Return the [x, y] coordinate for the center point of the cell that contains the specified text.  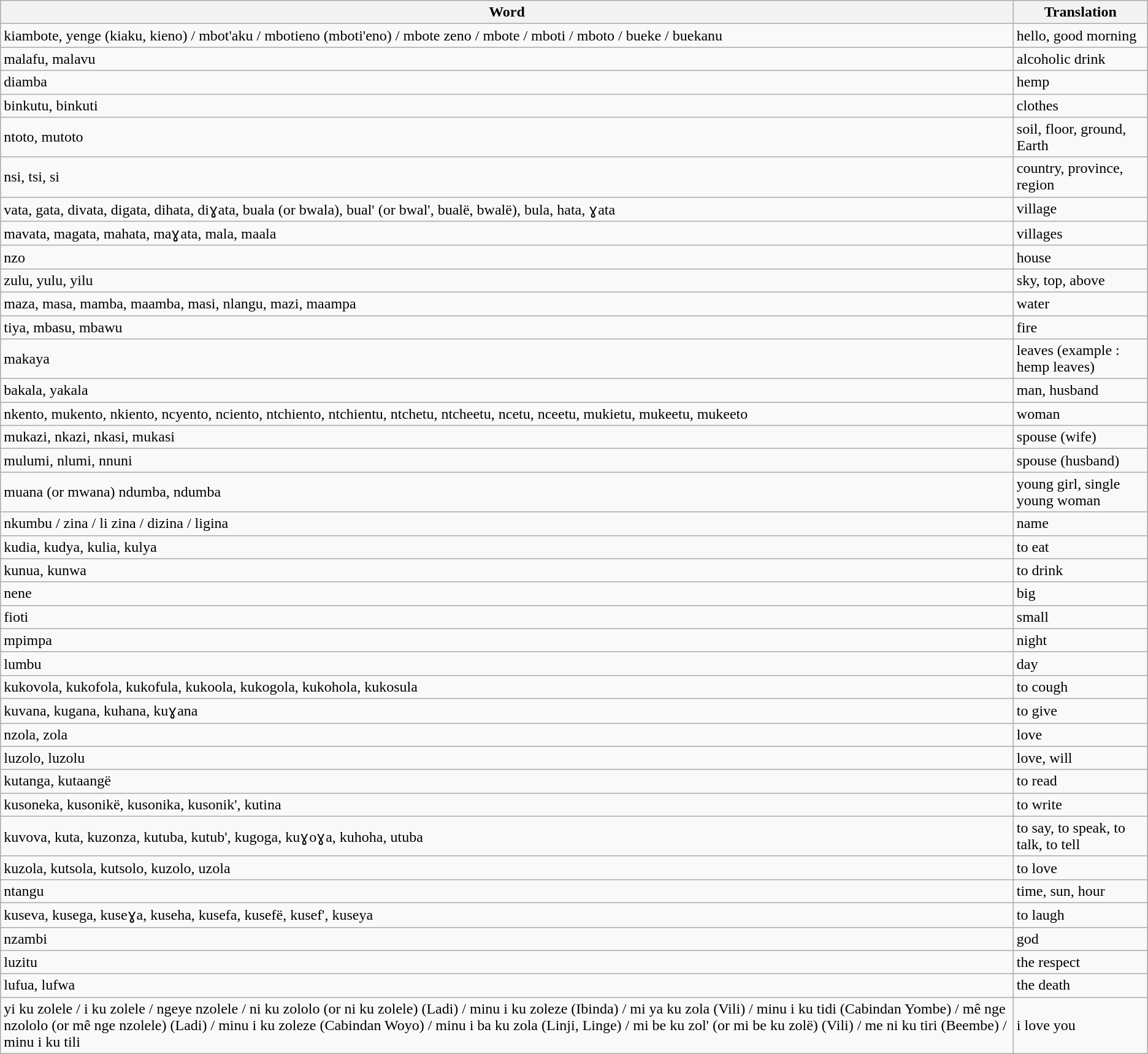
alcoholic drink [1081, 59]
kuseva, kusega, kuseɣa, kuseha, kusefa, kusefë, kusef', kuseya [507, 915]
soil, floor, ground, Earth [1081, 137]
tiya, mbasu, mbawu [507, 327]
love, will [1081, 758]
nkento, mukento, nkiento, ncyento, nciento, ntchiento, ntchientu, ntchetu, ntcheetu, ncetu, nceetu, mukietu, mukeetu, mukeeto [507, 414]
mulumi, nlumi, nnuni [507, 460]
big [1081, 594]
kukovola, kukofola, kukofula, kukoola, kukogola, kukohola, kukosula [507, 687]
lumbu [507, 663]
to drink [1081, 570]
time, sun, hour [1081, 891]
water [1081, 304]
kunua, kunwa [507, 570]
kuvova, kuta, kuzonza, kutuba, kutub', kugoga, kuɣoɣa, kuhoha, utuba [507, 836]
the death [1081, 985]
nzambi [507, 939]
i love you [1081, 1025]
fioti [507, 617]
vata, gata, divata, digata, dihata, diɣata, buala (or bwala), bual' (or bwal', bualë, bwalë), bula, hata, ɣata [507, 209]
ntangu [507, 891]
kutanga, kutaangë [507, 781]
kuvana, kugana, kuhana, kuɣana [507, 711]
nzola, zola [507, 735]
name [1081, 524]
to write [1081, 804]
hemp [1081, 82]
day [1081, 663]
diamba [507, 82]
man, husband [1081, 391]
nsi, tsi, si [507, 177]
bakala, yakala [507, 391]
kiambote, yenge (kiaku, kieno) / mbot'aku / mbotieno (mboti'eno) / mbote zeno / mbote / mboti / mboto / bueke / buekanu [507, 36]
luzitu [507, 962]
nene [507, 594]
luzolo, luzolu [507, 758]
fire [1081, 327]
maza, masa, mamba, maamba, masi, nlangu, mazi, maampa [507, 304]
house [1081, 257]
nzo [507, 257]
ntoto, mutoto [507, 137]
lufua, lufwa [507, 985]
country, province, region [1081, 177]
zulu, yulu, yilu [507, 280]
village [1081, 209]
binkutu, binkuti [507, 105]
kudia, kudya, kulia, kulya [507, 547]
hello, good morning [1081, 36]
small [1081, 617]
young girl, single young woman [1081, 492]
god [1081, 939]
muana (or mwana) ndumba, ndumba [507, 492]
nkumbu / zina / li zina / dizina / ligina [507, 524]
spouse (wife) [1081, 437]
to love [1081, 868]
mavata, magata, mahata, maɣata, mala, maala [507, 234]
kusoneka, kusonikë, kusonika, kusonik', kutina [507, 804]
kuzola, kutsola, kutsolo, kuzolo, uzola [507, 868]
night [1081, 640]
malafu, malavu [507, 59]
the respect [1081, 962]
Word [507, 12]
spouse (husband) [1081, 460]
leaves (example : hemp leaves) [1081, 359]
makaya [507, 359]
to laugh [1081, 915]
love [1081, 735]
woman [1081, 414]
to say, to speak, to talk, to tell [1081, 836]
sky, top, above [1081, 280]
mpimpa [507, 640]
to give [1081, 711]
to eat [1081, 547]
clothes [1081, 105]
to read [1081, 781]
villages [1081, 234]
mukazi, nkazi, nkasi, mukasi [507, 437]
Translation [1081, 12]
to cough [1081, 687]
